Provide the (X, Y) coordinate of the cell's center where the given text is located.  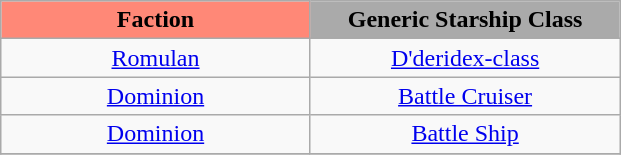
Faction (156, 20)
Battle Cruiser (465, 96)
Romulan (156, 58)
Generic Starship Class (465, 20)
D'deridex-class (465, 58)
Battle Ship (465, 134)
